Locate the cell with the specified text and output its (x, y) center coordinate. 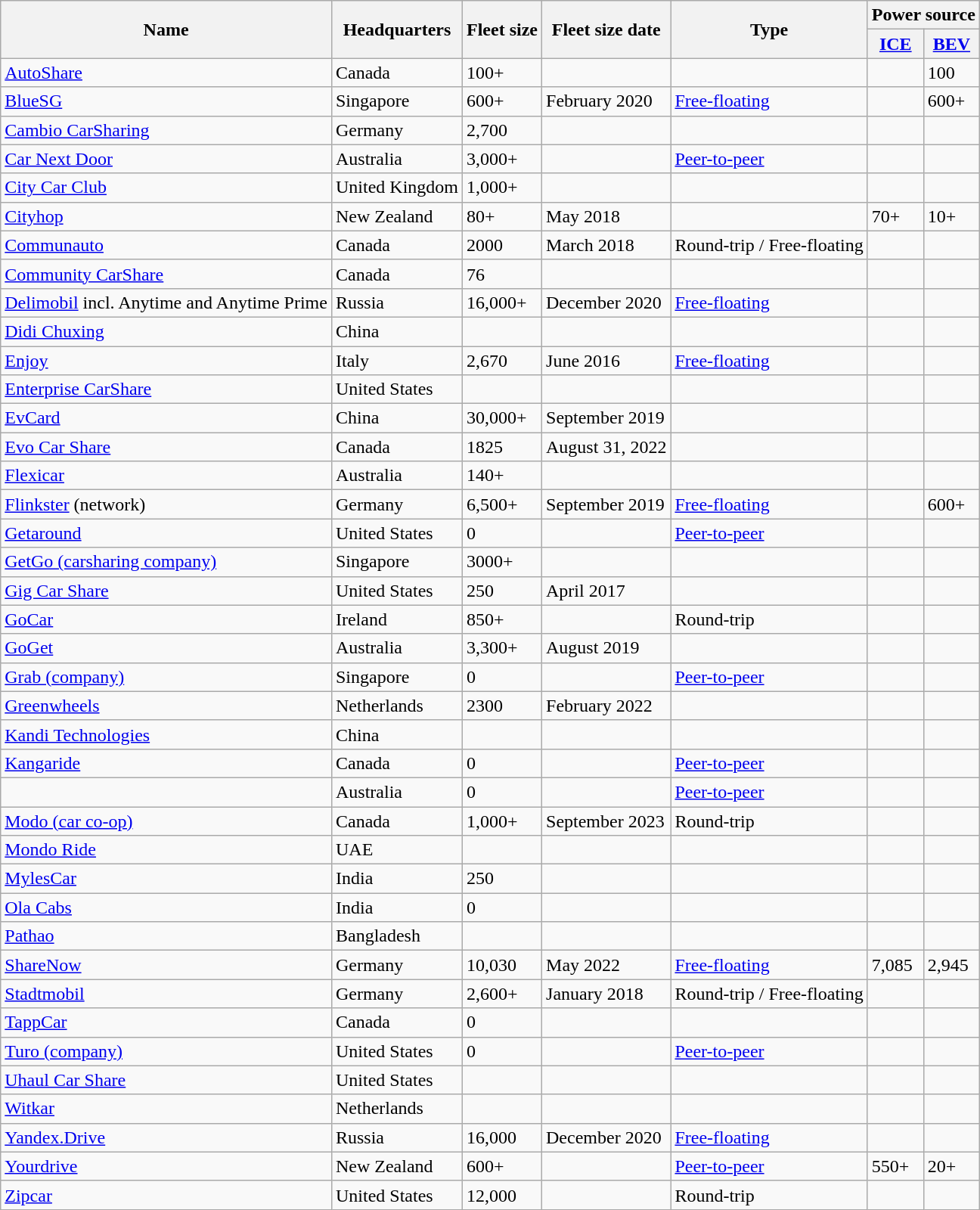
AutoShare (166, 73)
3,300+ (502, 648)
Gig Car Share (166, 591)
Kandi Technologies (166, 734)
2,945 (951, 965)
City Car Club (166, 188)
April 2017 (606, 591)
20+ (951, 1166)
Community CarShare (166, 274)
3000+ (502, 562)
Name (166, 29)
7,085 (895, 965)
GoGet (166, 648)
September 2023 (606, 821)
80+ (502, 216)
Stadtmobil (166, 994)
30,000+ (502, 418)
Flexicar (166, 476)
June 2016 (606, 361)
ICE (895, 44)
6,500+ (502, 504)
Modo (car co-op) (166, 821)
GoCar (166, 619)
EvCard (166, 418)
BlueSG (166, 101)
United Kingdom (396, 188)
GetGo (carsharing company) (166, 562)
Zipcar (166, 1195)
ShareNow (166, 965)
Bangladesh (396, 936)
May 2022 (606, 965)
January 2018 (606, 994)
Delimobil incl. Anytime and Anytime Prime (166, 302)
10,030 (502, 965)
10+ (951, 216)
Didi Chuxing (166, 331)
Cityhop (166, 216)
Power source (923, 15)
Witkar (166, 1109)
3,000+ (502, 159)
Enterprise CarShare (166, 389)
Greenwheels (166, 706)
16,000+ (502, 302)
2,700 (502, 130)
2,670 (502, 361)
2300 (502, 706)
Headquarters (396, 29)
100+ (502, 73)
Communauto (166, 245)
Ola Cabs (166, 907)
Fleet size (502, 29)
16,000 (502, 1137)
Type (769, 29)
850+ (502, 619)
550+ (895, 1166)
100 (951, 73)
12,000 (502, 1195)
Flinkster (network) (166, 504)
Mondo Ride (166, 850)
Ireland (396, 619)
May 2018 (606, 216)
BEV (951, 44)
Enjoy (166, 361)
Yandex.Drive (166, 1137)
Yourdrive (166, 1166)
Uhaul Car Share (166, 1080)
Evo Car Share (166, 447)
Italy (396, 361)
70+ (895, 216)
140+ (502, 476)
1825 (502, 447)
2000 (502, 245)
Pathao (166, 936)
Cambio CarSharing (166, 130)
MylesCar (166, 879)
March 2018 (606, 245)
August 31, 2022 (606, 447)
TappCar (166, 1022)
Grab (company) (166, 677)
February 2022 (606, 706)
Fleet size date (606, 29)
Getaround (166, 533)
2,600+ (502, 994)
UAE (396, 850)
Car Next Door (166, 159)
Kangaride (166, 763)
Turo (company) (166, 1051)
August 2019 (606, 648)
February 2020 (606, 101)
76 (502, 274)
